For the text-containing cell, return its midpoint in (x, y) coordinate format. 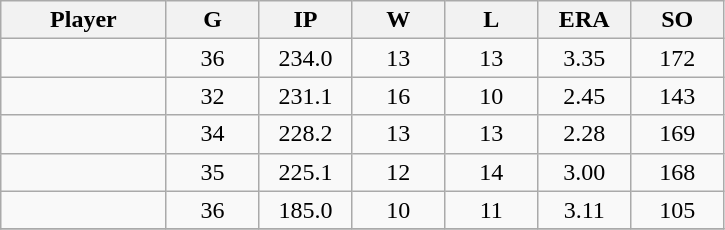
234.0 (306, 58)
Player (84, 20)
185.0 (306, 210)
231.1 (306, 96)
34 (212, 134)
2.45 (584, 96)
143 (678, 96)
35 (212, 172)
11 (492, 210)
169 (678, 134)
3.11 (584, 210)
2.28 (584, 134)
105 (678, 210)
3.00 (584, 172)
W (398, 20)
12 (398, 172)
ERA (584, 20)
32 (212, 96)
228.2 (306, 134)
172 (678, 58)
L (492, 20)
168 (678, 172)
IP (306, 20)
225.1 (306, 172)
16 (398, 96)
SO (678, 20)
3.35 (584, 58)
G (212, 20)
14 (492, 172)
